Output the (X, Y) coordinate of the center of the cell containing the given text.  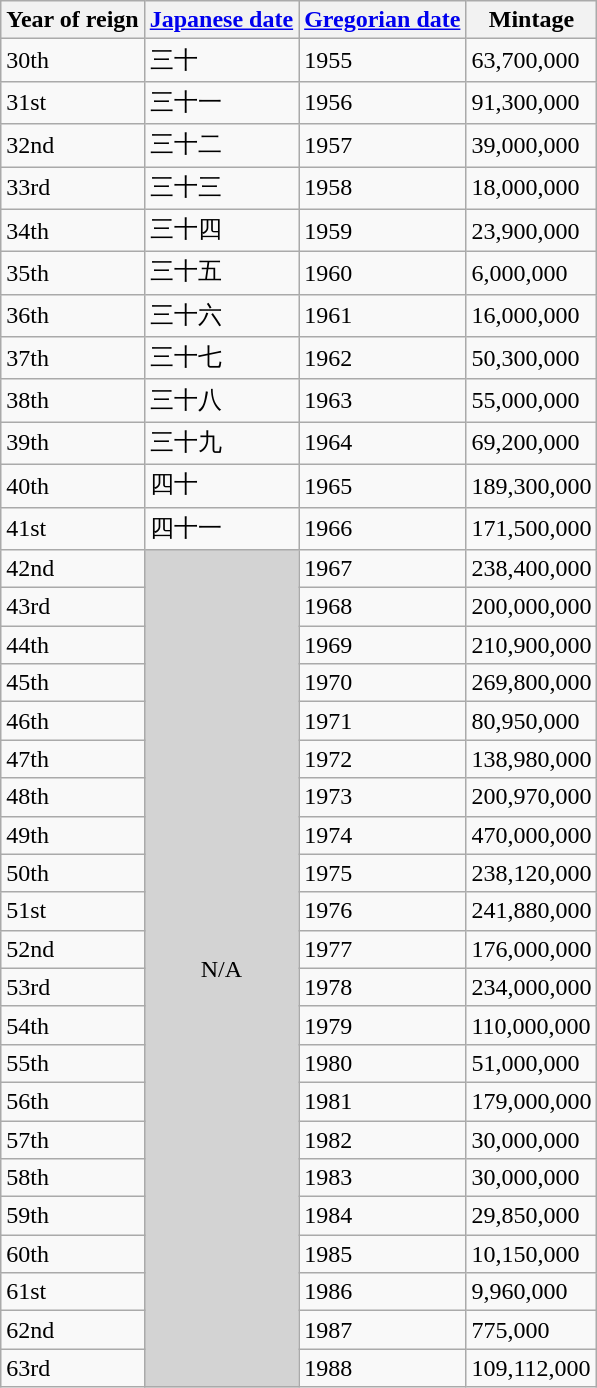
38th (72, 400)
63rd (72, 1368)
41st (72, 528)
1984 (382, 1216)
31st (72, 102)
40th (72, 486)
1987 (382, 1330)
三十九 (221, 444)
39th (72, 444)
1975 (382, 873)
57th (72, 1139)
32nd (72, 146)
18,000,000 (532, 188)
50,300,000 (532, 358)
30th (72, 60)
47th (72, 759)
59th (72, 1216)
Year of reign (72, 20)
1977 (382, 949)
16,000,000 (532, 316)
1955 (382, 60)
238,120,000 (532, 873)
110,000,000 (532, 1025)
三十三 (221, 188)
54th (72, 1025)
三十一 (221, 102)
37th (72, 358)
1957 (382, 146)
三十八 (221, 400)
775,000 (532, 1330)
1967 (382, 569)
Mintage (532, 20)
1965 (382, 486)
36th (72, 316)
200,000,000 (532, 607)
470,000,000 (532, 835)
N/A (221, 968)
39,000,000 (532, 146)
55th (72, 1063)
51,000,000 (532, 1063)
1972 (382, 759)
45th (72, 683)
1982 (382, 1139)
1979 (382, 1025)
269,800,000 (532, 683)
49th (72, 835)
241,880,000 (532, 911)
80,950,000 (532, 721)
1962 (382, 358)
234,000,000 (532, 987)
34th (72, 230)
109,112,000 (532, 1368)
53rd (72, 987)
1966 (382, 528)
四十一 (221, 528)
58th (72, 1178)
200,970,000 (532, 797)
1964 (382, 444)
46th (72, 721)
23,900,000 (532, 230)
6,000,000 (532, 274)
四十 (221, 486)
1985 (382, 1254)
179,000,000 (532, 1101)
176,000,000 (532, 949)
1963 (382, 400)
1969 (382, 645)
63,700,000 (532, 60)
238,400,000 (532, 569)
1988 (382, 1368)
10,150,000 (532, 1254)
1956 (382, 102)
9,960,000 (532, 1292)
1973 (382, 797)
1974 (382, 835)
29,850,000 (532, 1216)
Japanese date (221, 20)
50th (72, 873)
69,200,000 (532, 444)
三十二 (221, 146)
1960 (382, 274)
三十五 (221, 274)
1981 (382, 1101)
1971 (382, 721)
33rd (72, 188)
1980 (382, 1063)
1986 (382, 1292)
1983 (382, 1178)
189,300,000 (532, 486)
171,500,000 (532, 528)
43rd (72, 607)
61st (72, 1292)
1958 (382, 188)
55,000,000 (532, 400)
42nd (72, 569)
1978 (382, 987)
56th (72, 1101)
三十七 (221, 358)
91,300,000 (532, 102)
三十六 (221, 316)
60th (72, 1254)
1959 (382, 230)
210,900,000 (532, 645)
52nd (72, 949)
Gregorian date (382, 20)
44th (72, 645)
三十 (221, 60)
1968 (382, 607)
1961 (382, 316)
三十四 (221, 230)
62nd (72, 1330)
1970 (382, 683)
35th (72, 274)
1976 (382, 911)
48th (72, 797)
51st (72, 911)
138,980,000 (532, 759)
